Identify which cell holds the provided text, then report its (x, y) central coordinate. 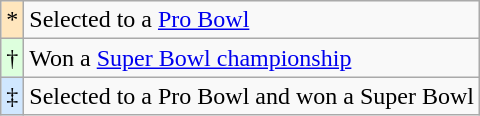
Selected to a Pro Bowl (252, 20)
* (12, 20)
† (12, 58)
Won a Super Bowl championship (252, 58)
Selected to a Pro Bowl and won a Super Bowl (252, 96)
‡ (12, 96)
